Return the (x, y) coordinate for the center point of the cell that contains the specified text.  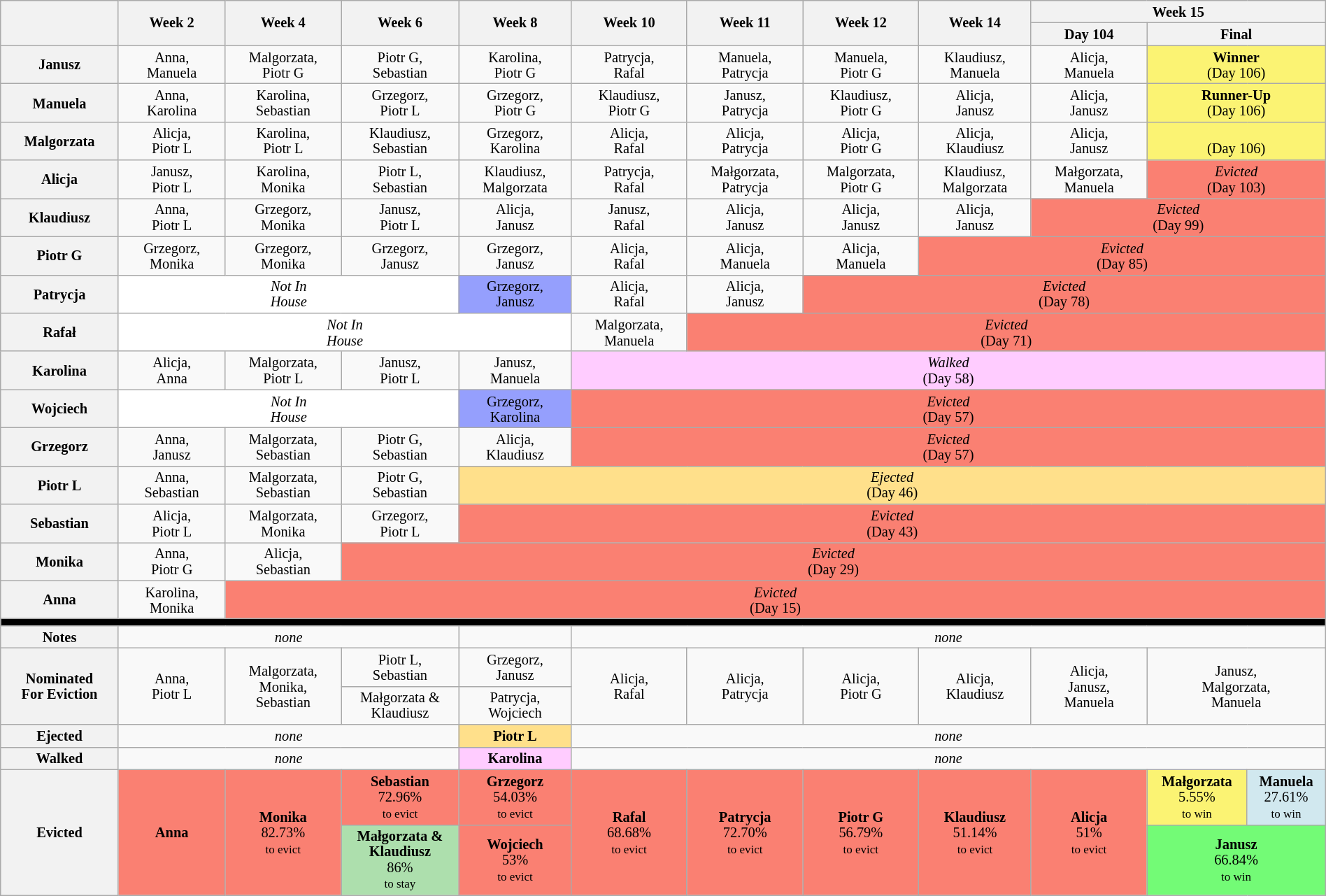
Grzegorz (59, 446)
Alicja (59, 179)
Week 8 (515, 22)
Klaudiusz51.14%to evict (975, 832)
Malgorzata,Manuela (629, 332)
Evicted(Day 85) (1122, 256)
Janusz,Malgorzata,Manuela (1236, 685)
Ejected (59, 736)
Manuela (59, 102)
Evicted(Day 29) (834, 561)
Anna,Manuela (172, 64)
Evicted(Day 78) (1064, 294)
Grzegorz,Piotr G (515, 102)
Evicted(Day 43) (892, 523)
Patrycja72.70%to evict (745, 832)
Janusz66.84%to win (1236, 860)
Karolina,Piotr G (515, 64)
Karolina,Sebastian (283, 102)
Manuela,Piotr G (861, 64)
Wojciech (59, 408)
Sebastian (59, 523)
Week 6 (400, 22)
Malgorzata,Monika (283, 523)
Week 14 (975, 22)
Anna,Janusz (172, 446)
Week 12 (861, 22)
Małgorzata & Klaudiusz86%to stay (400, 860)
Week 15 (1178, 11)
Rafal68.68%to evict (629, 832)
Piotr G (59, 256)
Alicja51%to evict (1089, 832)
Klaudiusz (59, 217)
Runner-Up(Day 106) (1236, 102)
Małgorzata,Patrycja (745, 179)
Sebastian72.96%to evict (400, 797)
Karolina,Piotr L (283, 141)
Ejected(Day 46) (892, 485)
Final (1236, 34)
Manuela27.61%to win (1286, 797)
Walked(Day 58) (948, 371)
Janusz,Rafal (629, 217)
Grzegorz54.03%to evict (515, 797)
Monika82.73%to evict (283, 832)
Day 104 (1089, 34)
Małgorzata,Manuela (1089, 179)
Wojciech53%to evict (515, 860)
Patrycja,Wojciech (515, 705)
Anna,Sebastian (172, 485)
Evicted(Day 15) (775, 600)
Klaudiusz,Sebastian (400, 141)
Janusz,Patrycja (745, 102)
Patrycja (59, 294)
Evicted (59, 832)
Anna,Piotr G (172, 561)
Alicja,Janusz,Manuela (1089, 685)
Klaudiusz,Manuela (975, 64)
Walked (59, 758)
Evicted(Day 99) (1178, 217)
Week 10 (629, 22)
Rafał (59, 332)
Malgorzata (59, 141)
Monika (59, 561)
NominatedFor Eviction (59, 685)
Manuela,Patrycja (745, 64)
Piotr G56.79%to evict (861, 832)
Evicted(Day 71) (1006, 332)
Janusz (59, 64)
Alicja,Anna (172, 371)
Małgorzata5.55%to win (1197, 797)
(Day 106) (1236, 141)
Week 2 (172, 22)
Janusz,Manuela (515, 371)
Evicted(Day 103) (1236, 179)
Anna,Karolina (172, 102)
Małgorzata & Klaudiusz (400, 705)
Malgorzata,Piotr L (283, 371)
Winner(Day 106) (1236, 64)
Week 11 (745, 22)
Notes (59, 637)
Alicja,Sebastian (283, 561)
Week 4 (283, 22)
Malgorzata,Monika,Sebastian (283, 685)
